Extract the (x, y) coordinate from the center of the cell holding the provided text.  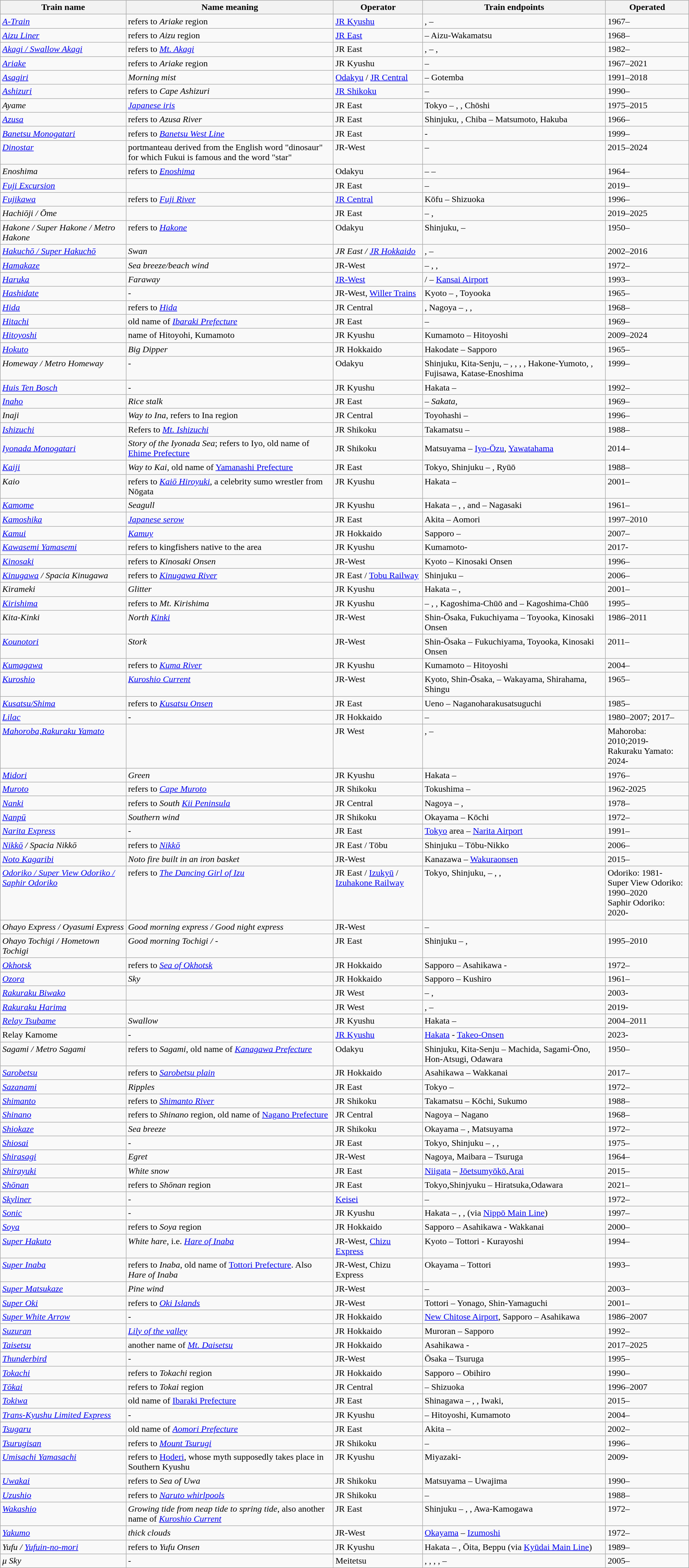
Nagoya – , (514, 803)
Glitter (230, 589)
2017- (647, 547)
Kinosaki (63, 561)
Okhotsk (63, 965)
Huis Ten Bosch (63, 387)
refers to Kusatsu Onsen (230, 703)
1991– (647, 831)
1980–2007; 2017– (647, 717)
Hakata – , (514, 589)
Miyazaki- (514, 1462)
Tōkai (63, 1387)
1991–2018 (647, 77)
Wakashio (63, 1514)
Rakuraku Biwako (63, 993)
1975– (647, 1143)
Sapporo – Obihiro (514, 1373)
Tokiwa (63, 1401)
2023- (647, 1035)
, – , (514, 49)
Shinjuku, – (514, 233)
Tokyo area – Narita Airport (514, 831)
Nagoya – Nagano (514, 1115)
Asagiri (63, 77)
1982– (647, 49)
, Nagoya – , , (514, 307)
Azusa (63, 119)
Hakuchō / Super Hakuchō (63, 251)
Relay Tsubame (63, 1021)
Soya (63, 1227)
1997–2010 (647, 519)
2003- (647, 993)
Sapporo – Kushiro (514, 979)
Muroran – Sapporo (514, 1331)
Sazanami (63, 1087)
Hakata - Takeo-Onsen (514, 1035)
1994– (647, 1246)
JR-West, Willer Trains (378, 293)
Odoriko / Super View Odoriko / Saphir Odoriko (63, 893)
Ueno – Naganoharakusatsuguchi (514, 703)
Ozora (63, 979)
Shinjuku, Kita-Senju – Machida, Sagami-Ōno, Hon-Atsugi, Odawara (514, 1054)
– , , (514, 265)
Hachiōji / Ōme (63, 213)
2007– (647, 533)
1997– (647, 1213)
Okayama – Kōchi (514, 817)
Noto Kagaribi (63, 859)
Shinjuku – , , Awa-Kamogawa (514, 1514)
Kamome (63, 505)
1975–2015 (647, 105)
1996–2007 (647, 1387)
New Chitose Airport, Sapporo – Asahikawa (514, 1317)
Super Matsukaze (63, 1289)
Ashizuri (63, 91)
refers to Sarobetsu plain (230, 1073)
Sapporo – (514, 533)
Shinjuku, , Chiba – Matsumoto, Hakuba (514, 119)
Muroto (63, 789)
– Gotemba (514, 77)
refers to Yufu Onsen (230, 1547)
, , , , – (514, 1561)
Train name (63, 7)
Swan (230, 251)
Inaho (63, 401)
Sonic (63, 1213)
Southern wind (230, 817)
1967– (647, 21)
2004–2011 (647, 1021)
Uzushio (63, 1495)
JR East / JR Hokkaido (378, 251)
1978– (647, 803)
Stork (230, 646)
Egret (230, 1157)
Super Inaba (63, 1270)
2017–2025 (647, 1345)
refers to Tokai region (230, 1387)
Kumamoto- (514, 547)
Hakone / Super Hakone / Metro Hakone (63, 233)
Okayama – , Matsuyama (514, 1129)
refers to Hakone (230, 233)
1967–2021 (647, 63)
– Hitoyoshi, Kumamoto (514, 1415)
Fujikawa (63, 199)
refers to Banetsu West Line (230, 133)
refers to Oki Islands (230, 1303)
Operated (647, 7)
Trans-Kyushu Limited Express (63, 1415)
Tokyo, Shinjuku, – , , (514, 893)
Way to Kai, old name of Yamanashi Prefecture (230, 467)
Shinano (63, 1115)
refers to Shimanto River (230, 1101)
Shinjuku – (514, 575)
Nanki (63, 803)
Asahikawa - (514, 1345)
name of Hitoyohi, Kumamoto (230, 335)
Seagull (230, 505)
portmanteau derived from the English word "dinosaur" for which Fukui is famous and the word "star" (230, 152)
Ohayo Express / Oyasumi Express (63, 927)
Shinjuku – Tōbu-Nikko (514, 845)
Tokushima – (514, 789)
Shirasagi (63, 1157)
Shin-Ōsaka – Fukuchiyama, Toyooka, Kinosaki Onsen (514, 646)
Matsuyama – Uwajima (514, 1481)
Ariake (63, 63)
Faraway (230, 279)
refers to Nikkō (230, 845)
Growing tide from neap tide to spring tide, also another name of Kuroshio Current (230, 1514)
2003– (647, 1289)
– Sakata, (514, 401)
Noto fire built in an iron basket (230, 859)
refers to Azusa River (230, 119)
Taisetsu (63, 1345)
refers to Fuji River (230, 199)
Kuroshio (63, 684)
Hitachi (63, 321)
Akagi / Swallow Akagi (63, 49)
Good morning Tochigi / - (230, 946)
Morning mist (230, 77)
1976– (647, 775)
refers to kingfishers native to the area (230, 547)
Super Oki (63, 1303)
2019– (647, 185)
Toyohashi – (514, 415)
old name of Aomori Prefecture (230, 1429)
Sky (230, 979)
Fuji Excursion (63, 185)
Kirishima (63, 603)
White snow (230, 1171)
refers to Kuma River (230, 665)
Suzuran (63, 1331)
2009- (647, 1462)
1985– (647, 703)
Green (230, 775)
Refers to Mt. Ishizuchi (230, 430)
Inaji (63, 415)
2000– (647, 1227)
Tokyo, Shinjuku – , , (514, 1143)
/ – Kansai Airport (514, 279)
refers to Sea of Uwa (230, 1481)
Kanazawa – Wakuraonsen (514, 859)
Sarobetsu (63, 1073)
Way to Ina, refers to Ina region (230, 415)
Rice stalk (230, 401)
refers to Kinosaki Onsen (230, 561)
Relay Kamome (63, 1035)
Iyonada Monogatari (63, 448)
Enoshima (63, 171)
Kyoto, Shin-Ōsaka, – Wakayama, Shirahama, Shingu (514, 684)
Haruka (63, 279)
Ōsaka – Tsuruga (514, 1359)
Nikkō / Spacia Nikkō (63, 845)
Ayame (63, 105)
Shirayuki (63, 1171)
Skyliner (63, 1199)
Shōnan (63, 1185)
Kirameki (63, 589)
– , , Kagoshima-Chūō and – Kagoshima-Chūō (514, 603)
Kamoshika (63, 519)
Tokyo,Shinjyuku – Hiratsuka,Odawara (514, 1185)
Japanese iris (230, 105)
Umisachi Yamasachi (63, 1462)
Shin-Ōsaka, Fukuchiyama – Toyooka, Kinosaki Onsen (514, 622)
Akita – (514, 1429)
Kamuy (230, 533)
Hokuto (63, 349)
JR East / Tobu Railway (378, 575)
1962-2025 (647, 789)
White hare, i.e. Hare of Inaba (230, 1246)
Dinostar (63, 152)
refers to Kinugawa River (230, 575)
Aizu Liner (63, 35)
Nagoya, Maibara – Tsuruga (514, 1157)
1995–2010 (647, 946)
refers to Sagami, old name of Kanagawa Prefecture (230, 1054)
Banetsu Monogatari (63, 133)
another name of Mt. Daisetsu (230, 1345)
2017– (647, 1073)
thick clouds (230, 1533)
refers to Enoshima (230, 171)
Hashidate (63, 293)
refers to Hida (230, 307)
Kuroshio Current (230, 684)
Hakata – , , (via Nippō Main Line) (514, 1213)
Thunderbird (63, 1359)
Kamui (63, 533)
1966– (647, 119)
JR East / Tōbu (378, 845)
Kumagawa (63, 665)
Sea breeze (230, 1129)
refers to Kaiō Hiroyuki, a celebrity sumo wrestler from Nōgata (230, 487)
Sapporo – Asahikawa - Wakkanai (514, 1227)
Lily of the valley (230, 1331)
2015–2024 (647, 152)
Operator (378, 7)
refers to Hoderi, whose myth supposedly takes place in Southern Kyushu (230, 1462)
Odakyu / JR Central (378, 77)
Meitetsu (378, 1561)
Narita Express (63, 831)
Sagami / Metro Sagami (63, 1054)
2019–2025 (647, 213)
Yakumo (63, 1533)
refers to Inaba, old name of Tottori Prefecture. Also Hare of Inaba (230, 1270)
– Aizu-Wakamatsu (514, 35)
A-Train (63, 21)
Kyoto – Kinosaki Onsen (514, 561)
2002– (647, 1429)
2014– (647, 448)
Tottori – Yonago, Shin-Yamaguchi (514, 1303)
Tokyo – (514, 1087)
Sea breeze/beach wind (230, 265)
Akita – Aomori (514, 519)
Super White Arrow (63, 1317)
Hamakaze (63, 265)
refers to South Kii Peninsula (230, 803)
refers to Mount Tsurugi (230, 1443)
Kinugawa / Spacia Kinugawa (63, 575)
– Shizuoka (514, 1387)
refers to Shōnan region (230, 1185)
Shinjuku, Kita-Senju, – , , , , Hakone-Yumoto, , Fujisawa, Katase-Enoshima (514, 368)
refers to Mt. Kirishima (230, 603)
1986–2007 (647, 1317)
Mahoroba,Rakuraku Yamato (63, 746)
refers to Tokachi region (230, 1373)
Kita-Kinki (63, 622)
2019- (647, 1007)
Lilac (63, 717)
1986–2011 (647, 622)
Kōfu – Shizuoka (514, 199)
Kawasemi Yamasemi (63, 547)
Japanese serow (230, 519)
Asahikawa – Wakkanai (514, 1073)
Swallow (230, 1021)
Ripples (230, 1087)
Tsugaru (63, 1429)
Mahoroba: 2010;2019-Rakuraku Yamato: 2024- (647, 746)
Takamatsu – Kōchi, Sukumo (514, 1101)
Odoriko: 1981-Super View Odoriko: 1990–2020Saphir Odoriko: 2020- (647, 893)
Big Dipper (230, 349)
Ishizuchi (63, 430)
2005– (647, 1561)
2009–2024 (647, 335)
refers to Cape Ashizuri (230, 91)
Shimanto (63, 1101)
Hida (63, 307)
Yufu / Yufuin-no-mori (63, 1547)
refers to Aizu region (230, 35)
Takamatsu – (514, 430)
1989– (647, 1547)
Kyoto – Tottori - Kurayoshi (514, 1246)
refers to Naruto whirlpools (230, 1495)
Story of the Iyonada Sea; refers to Iyo, old name of Ehime Prefecture (230, 448)
Keisei (378, 1199)
Kaiji (63, 467)
Kyoto – , Toyooka (514, 293)
Nanpū (63, 817)
Tokachi (63, 1373)
Train endpoints (514, 7)
Tsurugisan (63, 1443)
Kusatsu/Shima (63, 703)
Hitoyoshi (63, 335)
Name meaning (230, 7)
refers to Cape Muroto (230, 789)
North Kinki (230, 622)
JR East / Izukyū / Izuhakone Railway (378, 893)
Kounotori (63, 646)
Midori (63, 775)
Hakodate – Sapporo (514, 349)
Ohayo Tochigi / Hometown Tochigi (63, 946)
Tokyo – , , Chōshi (514, 105)
Pine wind (230, 1289)
Good morning express / Good night express (230, 927)
Uwakai (63, 1481)
Matsuyama – Iyo-Ōzu, Yawatahama (514, 448)
refers to Mt. Akagi (230, 49)
refers to Sea of Okhotsk (230, 965)
Hakata – , Ōita, Beppu (via Kyūdai Main Line) (514, 1547)
Shinagawa – , , Iwaki, (514, 1401)
– – (514, 171)
Okayama – Izumoshi (514, 1533)
Shinjuku – , (514, 946)
refers to The Dancing Girl of Izu (230, 893)
Shiokaze (63, 1129)
Homeway / Metro Homeway (63, 368)
Rakuraku Harima (63, 1007)
μ Sky (63, 1561)
Hakata – , , and – Nagasaki (514, 505)
Niigata – Jōetsumyōkō,Arai (514, 1171)
Super Hakuto (63, 1246)
Kaio (63, 487)
2002–2016 (647, 251)
Sapporo – Asahikawa - (514, 965)
refers to Shinano region, old name of Nagano Prefecture (230, 1115)
Okayama – Tottori (514, 1270)
refers to Soya region (230, 1227)
Shiosai (63, 1143)
2021– (647, 1185)
2011– (647, 646)
Tokyo, Shinjuku – , Ryūō (514, 467)
